Search for the cell housing the specified text and yield its (X, Y) center coordinate. 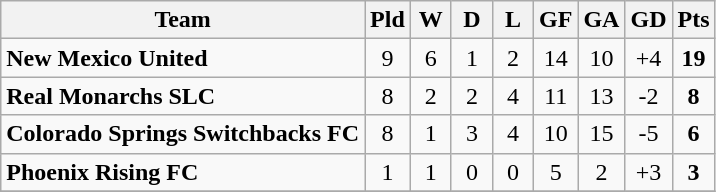
D (472, 20)
Pld (388, 20)
+3 (648, 172)
5 (555, 172)
GF (555, 20)
9 (388, 58)
13 (602, 96)
+4 (648, 58)
Phoenix Rising FC (183, 172)
Pts (694, 20)
GA (602, 20)
-2 (648, 96)
11 (555, 96)
L (512, 20)
New Mexico United (183, 58)
19 (694, 58)
15 (602, 134)
-5 (648, 134)
Real Monarchs SLC (183, 96)
W (430, 20)
GD (648, 20)
14 (555, 58)
Team (183, 20)
Colorado Springs Switchbacks FC (183, 134)
